Extract the [x, y] coordinate from the center of the cell holding the provided text.  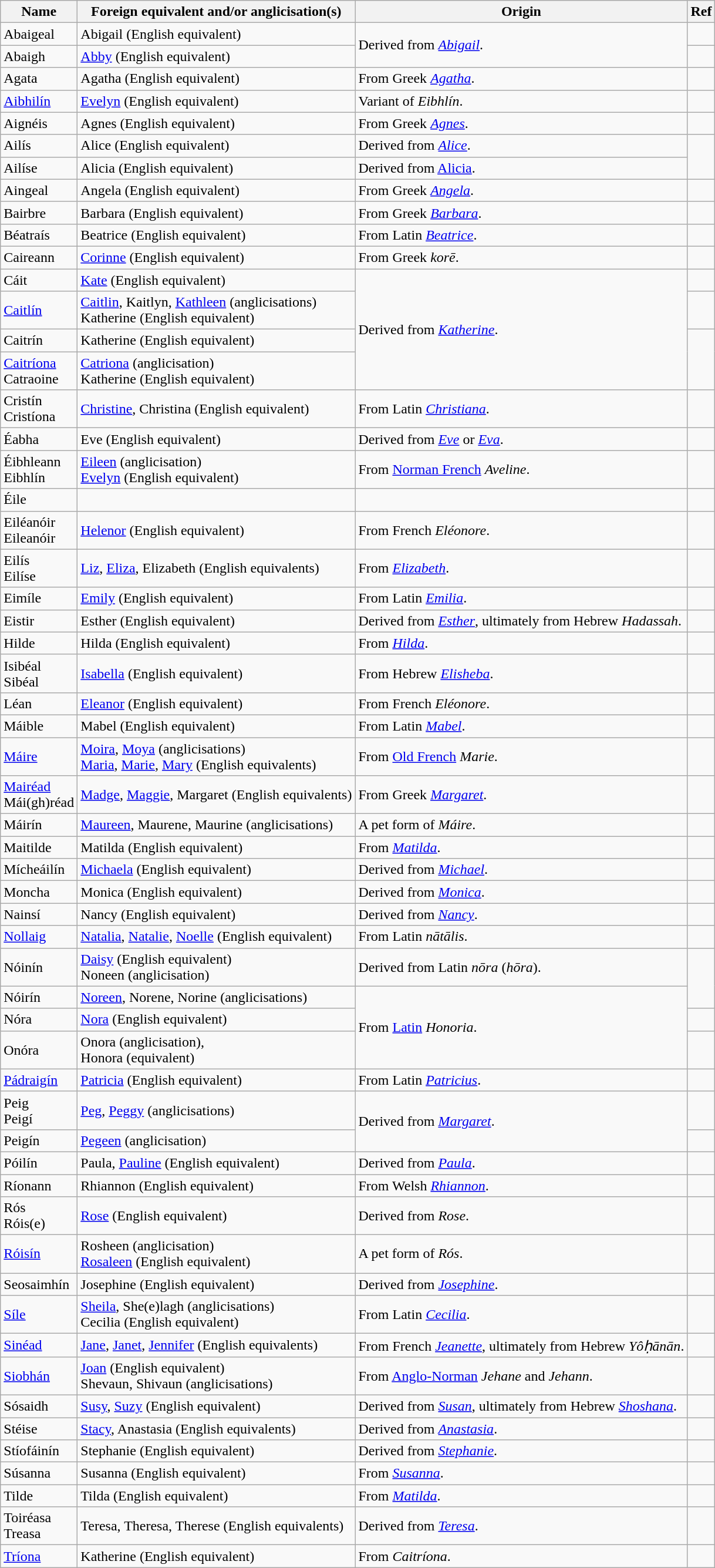
Onora (anglicisation),Honora (equivalent) [216, 1050]
Derived from Alice. [521, 146]
Éile [39, 500]
Ailíse [39, 168]
Sheila, She(e)lagh (anglicisations)Cecilia (English equivalent) [216, 1314]
From French Jeanette, ultimately from Hebrew Yôḥānān. [521, 1345]
Jane, Janet, Jennifer (English equivalents) [216, 1345]
Derived from Susan, ultimately from Hebrew Shoshana. [521, 1406]
Hilde [39, 643]
Siobhán [39, 1375]
Nora (English equivalent) [216, 1019]
CristínCristíona [39, 409]
Origin [521, 12]
Kate (English equivalent) [216, 280]
Moira, Moya (anglicisations)Maria, Marie, Mary (English equivalents) [216, 756]
Susanna (English equivalent) [216, 1473]
Léan [39, 704]
Tilde [39, 1496]
Eleanor (English equivalent) [216, 704]
Seosaimhín [39, 1284]
From Elizabeth. [521, 568]
Súsanna [39, 1473]
Natalia, Natalie, Noelle (English equivalent) [216, 937]
From Greek Agnes. [521, 123]
Isabella (English equivalent) [216, 673]
Derived from Margaret. [521, 1122]
Ríonann [39, 1186]
Derived from Rose. [521, 1216]
Foreign equivalent and/or anglicisation(s) [216, 12]
Róisín [39, 1254]
From Latin Honoria. [521, 1028]
Catriona (anglicisation)Katherine (English equivalent) [216, 371]
Nainsí [39, 914]
Pádraigín [39, 1080]
Abigail (English equivalent) [216, 34]
From Greek Margaret. [521, 795]
Stephanie (English equivalent) [216, 1451]
Éabha [39, 439]
Josephine (English equivalent) [216, 1284]
Esther (English equivalent) [216, 621]
Corinne (English equivalent) [216, 257]
PeigPeigí [39, 1110]
Angela (English equivalent) [216, 190]
Bairbre [39, 213]
Noreen, Norene, Norine (anglicisations) [216, 997]
Helenor (English equivalent) [216, 530]
Caitrín [39, 341]
Agata [39, 79]
Peg, Peggy (anglicisations) [216, 1110]
Derived from Paula. [521, 1163]
From Anglo-Norman Jehane and Jehann. [521, 1375]
From Latin Mabel. [521, 726]
Christine, Christina (English equivalent) [216, 409]
Rose (English equivalent) [216, 1216]
EilísEilíse [39, 568]
Eistir [39, 621]
ToiréasaTreasa [39, 1526]
Evelyn (English equivalent) [216, 101]
ÉibhleannEibhlín [39, 470]
Abaigh [39, 56]
Moncha [39, 892]
Paula, Pauline (English equivalent) [216, 1163]
Caitlín [39, 310]
Béatraís [39, 235]
Derived from Katherine. [521, 329]
Derived from Anastasia. [521, 1429]
Tilda (English equivalent) [216, 1496]
From Norman French Aveline. [521, 470]
From Hilda. [521, 643]
From Susanna. [521, 1473]
Derived from Teresa. [521, 1526]
Abby (English equivalent) [216, 56]
Síle [39, 1314]
A pet form of Rós. [521, 1254]
Alice (English equivalent) [216, 146]
Patricia (English equivalent) [216, 1080]
Variant of Eibhlín. [521, 101]
Nóirín [39, 997]
Madge, Maggie, Margaret (English equivalents) [216, 795]
Máible [39, 726]
MairéadMái(gh)réad [39, 795]
A pet form of Máire. [521, 825]
Matilda (English equivalent) [216, 847]
Barbara (English equivalent) [216, 213]
Michaela (English equivalent) [216, 870]
From Welsh Rhiannon. [521, 1186]
IsibéalSibéal [39, 673]
Aibhilín [39, 101]
Rhiannon (English equivalent) [216, 1186]
Alicia (English equivalent) [216, 168]
Eimíle [39, 598]
CaitríonaCatraoine [39, 371]
Tríona [39, 1556]
Maitilde [39, 847]
Pegeen (anglicisation) [216, 1140]
From Latin Emilia. [521, 598]
Mabel (English equivalent) [216, 726]
Mícheáilín [39, 870]
Eileen (anglicisation)Evelyn (English equivalent) [216, 470]
Derived from Eve or Eva. [521, 439]
Peigín [39, 1140]
Emily (English equivalent) [216, 598]
Name [39, 12]
From Latin Patricius. [521, 1080]
Beatrice (English equivalent) [216, 235]
Ailís [39, 146]
Máirín [39, 825]
From Latin nātālis. [521, 937]
Derived from Michael. [521, 870]
Derived from Latin nōra (hōra). [521, 967]
Teresa, Theresa, Therese (English equivalents) [216, 1526]
EiléanóirEileanóir [39, 530]
Stacy, Anastasia (English equivalents) [216, 1429]
From Caitríona. [521, 1556]
Aingeal [39, 190]
Derived from Josephine. [521, 1284]
Susy, Suzy (English equivalent) [216, 1406]
Monica (English equivalent) [216, 892]
From Latin Cecilia. [521, 1314]
Nollaig [39, 937]
Nóinín [39, 967]
Abaigeal [39, 34]
Onóra [39, 1050]
Cáit [39, 280]
Joan (English equivalent)Shevaun, Shivaun (anglicisations) [216, 1375]
From Greek Agatha. [521, 79]
RósRóis(e) [39, 1216]
From Greek Barbara. [521, 213]
From Latin Christiana. [521, 409]
Agnes (English equivalent) [216, 123]
Liz, Eliza, Elizabeth (English equivalents) [216, 568]
Stíofáinín [39, 1451]
Nancy (English equivalent) [216, 914]
Agatha (English equivalent) [216, 79]
Máire [39, 756]
Derived from Nancy. [521, 914]
Rosheen (anglicisation)Rosaleen (English equivalent) [216, 1254]
Daisy (English equivalent)Noneen (anglicisation) [216, 967]
Caitlin, Kaitlyn, Kathleen (anglicisations)Katherine (English equivalent) [216, 310]
Ref [701, 12]
Derived from Esther, ultimately from Hebrew Hadassah. [521, 621]
Aignéis [39, 123]
Sósaidh [39, 1406]
From Greek korē. [521, 257]
From Latin Beatrice. [521, 235]
Maureen, Maurene, Maurine (anglicisations) [216, 825]
Nóra [39, 1019]
Derived from Alicia. [521, 168]
Derived from Abigail. [521, 45]
Derived from Monica. [521, 892]
From Old French Marie. [521, 756]
Derived from Stephanie. [521, 1451]
From Greek Angela. [521, 190]
From Hebrew Elisheba. [521, 673]
Caireann [39, 257]
Stéise [39, 1429]
Hilda (English equivalent) [216, 643]
Póilín [39, 1163]
Sinéad [39, 1345]
Eve (English equivalent) [216, 439]
